Detect which cell encompasses the target text, then output its [X, Y] center coordinate. 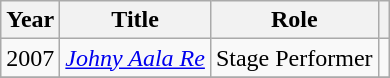
Year [30, 20]
Role [294, 20]
Title [136, 20]
2007 [30, 58]
Johny Aala Re [136, 58]
Stage Performer [294, 58]
